Return the (x, y) coordinate for the center point of the cell that contains the specified text.  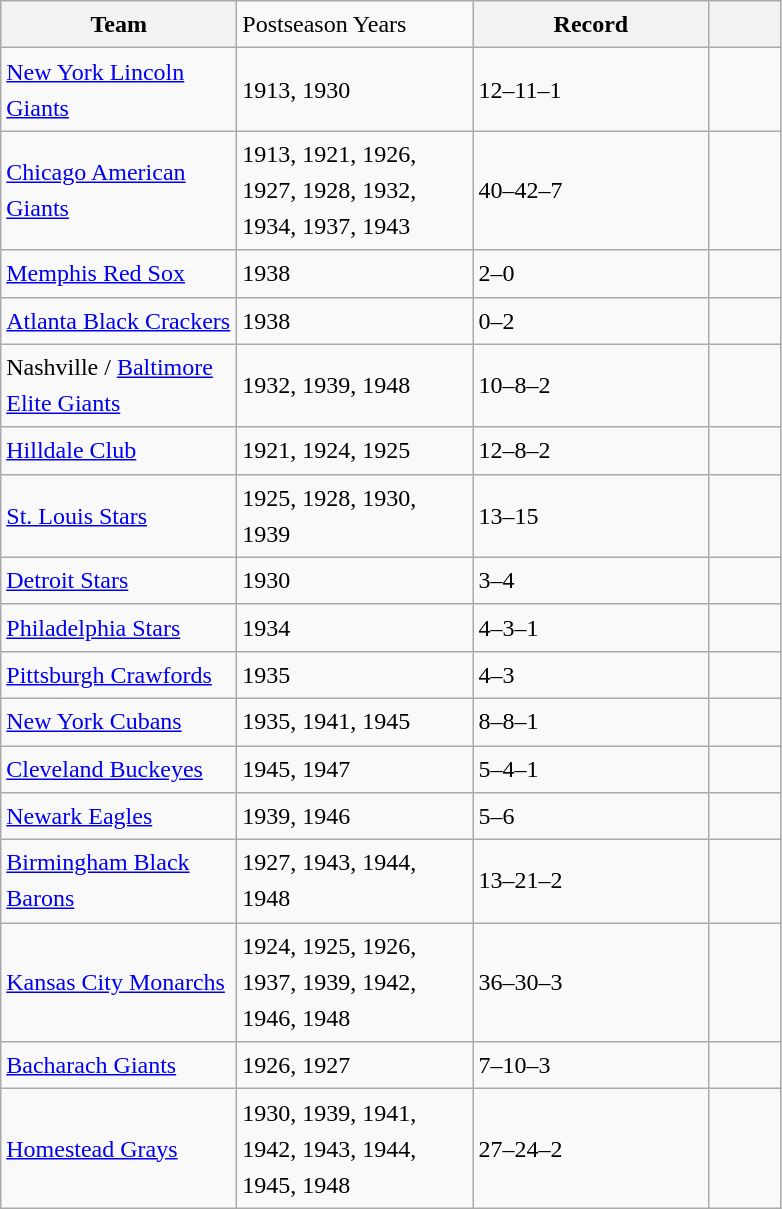
Detroit Stars (119, 580)
Memphis Red Sox (119, 274)
New York Cubans (119, 722)
40–42–7 (591, 190)
Team (119, 24)
1913, 1921, 1926, 1927, 1928, 1932, 1934, 1937, 1943 (355, 190)
Atlanta Black Crackers (119, 320)
New York Lincoln Giants (119, 90)
1913, 1930 (355, 90)
Newark Eagles (119, 816)
Homestead Grays (119, 1148)
1930, 1939, 1941, 1942, 1943, 1944, 1945, 1948 (355, 1148)
27–24–2 (591, 1148)
1934 (355, 628)
1927, 1943, 1944, 1948 (355, 882)
2–0 (591, 274)
Pittsburgh Crawfords (119, 674)
7–10–3 (591, 1066)
Record (591, 24)
1932, 1939, 1948 (355, 386)
5–6 (591, 816)
1930 (355, 580)
Hilldale Club (119, 450)
1935, 1941, 1945 (355, 722)
1935 (355, 674)
12–11–1 (591, 90)
1926, 1927 (355, 1066)
St. Louis Stars (119, 516)
10–8–2 (591, 386)
Nashville / Baltimore Elite Giants (119, 386)
4–3 (591, 674)
3–4 (591, 580)
Bacharach Giants (119, 1066)
1925, 1928, 1930, 1939 (355, 516)
Philadelphia Stars (119, 628)
Birmingham Black Barons (119, 882)
8–8–1 (591, 722)
4–3–1 (591, 628)
Chicago American Giants (119, 190)
5–4–1 (591, 770)
Kansas City Monarchs (119, 982)
1924, 1925, 1926, 1937, 1939, 1942, 1946, 1948 (355, 982)
13–21–2 (591, 882)
0–2 (591, 320)
Postseason Years (355, 24)
36–30–3 (591, 982)
Cleveland Buckeyes (119, 770)
1939, 1946 (355, 816)
1945, 1947 (355, 770)
1921, 1924, 1925 (355, 450)
13–15 (591, 516)
12–8–2 (591, 450)
